Find where the given text appears and provide that cell's center as (X, Y) coordinate. 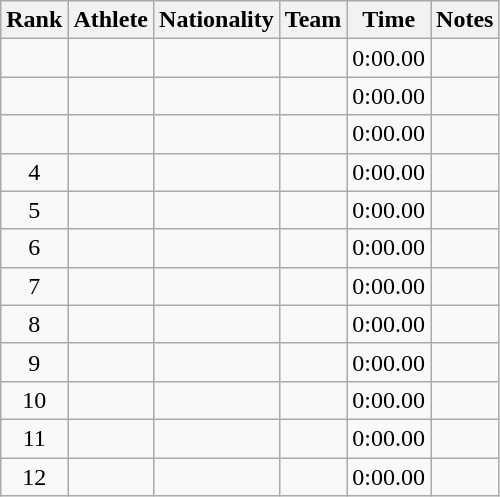
Rank (34, 20)
Notes (465, 20)
8 (34, 324)
Nationality (217, 20)
Team (313, 20)
4 (34, 172)
7 (34, 286)
11 (34, 438)
Time (389, 20)
5 (34, 210)
12 (34, 477)
6 (34, 248)
Athlete (111, 20)
10 (34, 400)
9 (34, 362)
